Extract the [x, y] coordinate from the center of the cell holding the provided text.  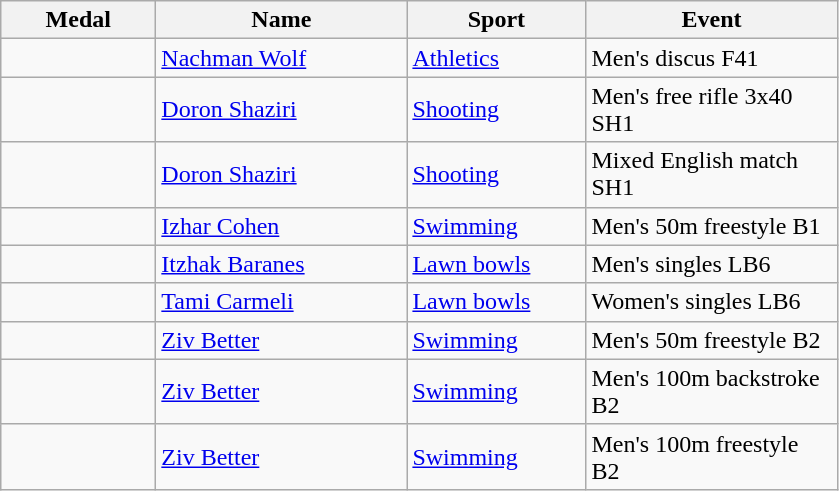
Medal [78, 20]
Event [712, 20]
Sport [496, 20]
Men's 50m freestyle B1 [712, 226]
Tami Carmeli [282, 302]
Men's 100m backstroke B2 [712, 392]
Itzhak Baranes [282, 264]
Men's discus F41 [712, 58]
Women's singles LB6 [712, 302]
Men's 100m freestyle B2 [712, 456]
Izhar Cohen [282, 226]
Mixed English match SH1 [712, 174]
Athletics [496, 58]
Men's 50m freestyle B2 [712, 340]
Men's free rifle 3x40 SH1 [712, 110]
Men's singles LB6 [712, 264]
Name [282, 20]
Nachman Wolf [282, 58]
